Extract the (X, Y) coordinate from the center of the cell holding the provided text.  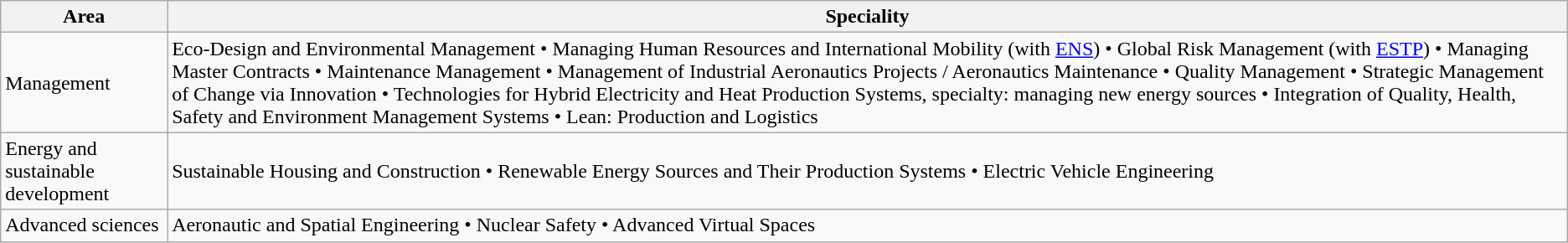
Area (84, 17)
Energy and sustainable development (84, 171)
Advanced sciences (84, 225)
Management (84, 82)
Speciality (868, 17)
Sustainable Housing and Construction • Renewable Energy Sources and Their Production Systems • Electric Vehicle Engineering (868, 171)
Aeronautic and Spatial Engineering • Nuclear Safety • Advanced Virtual Spaces (868, 225)
